Identify which cell holds the provided text, then report its [x, y] central coordinate. 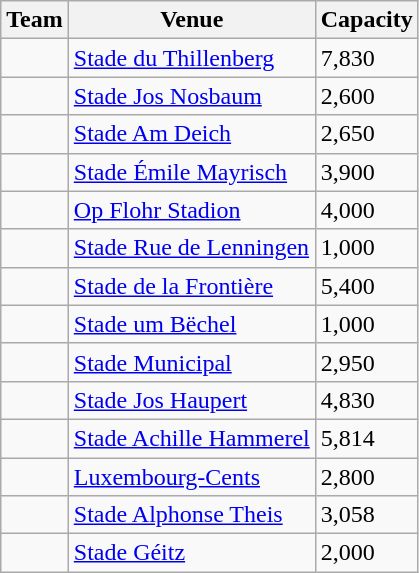
Team [35, 20]
4,830 [366, 400]
4,000 [366, 210]
5,814 [366, 438]
Venue [192, 20]
Stade du Thillenberg [192, 58]
3,058 [366, 515]
2,650 [366, 134]
Luxembourg-Cents [192, 477]
3,900 [366, 172]
Capacity [366, 20]
2,800 [366, 477]
Stade Géitz [192, 553]
Stade Municipal [192, 362]
Stade Alphonse Theis [192, 515]
5,400 [366, 286]
2,600 [366, 96]
Stade de la Frontière [192, 286]
2,000 [366, 553]
Stade um Bëchel [192, 324]
Stade Am Deich [192, 134]
Stade Jos Nosbaum [192, 96]
Stade Achille Hammerel [192, 438]
Stade Rue de Lenningen [192, 248]
Stade Émile Mayrisch [192, 172]
Stade Jos Haupert [192, 400]
2,950 [366, 362]
7,830 [366, 58]
Op Flohr Stadion [192, 210]
